Scan for the cell matching the given text and deliver its [x, y] coordinate at center. 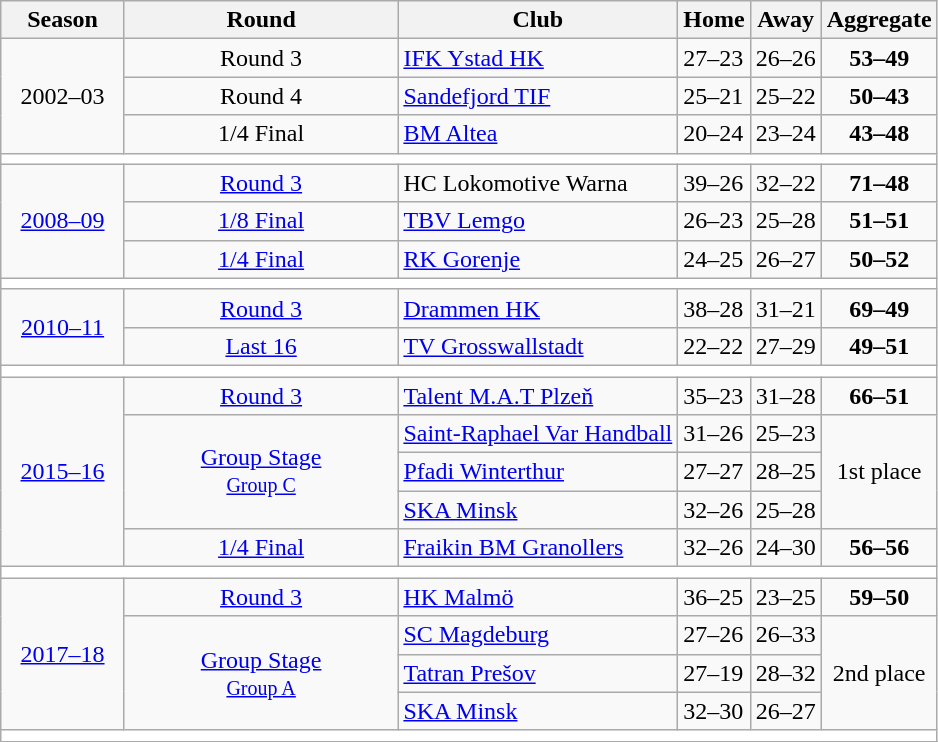
Group StageGroup C [261, 472]
Away [786, 20]
Sandefjord TIF [538, 96]
Saint-Raphael Var Handball [538, 434]
2017–18 [63, 654]
RK Gorenje [538, 259]
HK Malmö [538, 597]
24–25 [714, 259]
22–22 [714, 346]
66–51 [879, 395]
32–30 [714, 711]
BM Altea [538, 134]
38–28 [714, 308]
TV Grosswallstadt [538, 346]
43–48 [879, 134]
Tatran Prešov [538, 673]
51–51 [879, 221]
25–23 [786, 434]
28–32 [786, 673]
50–52 [879, 259]
Talent M.A.T Plzeň [538, 395]
Fraikin BM Granollers [538, 548]
2002–03 [63, 96]
23–24 [786, 134]
35–23 [714, 395]
TBV Lemgo [538, 221]
25–22 [786, 96]
1/8 Final [261, 221]
31–28 [786, 395]
71–48 [879, 183]
27–29 [786, 346]
2008–09 [63, 221]
Group StageGroup A [261, 673]
Pfadi Winterthur [538, 472]
32–22 [786, 183]
2015–16 [63, 471]
Round [261, 20]
2010–11 [63, 327]
Last 16 [261, 346]
Club [538, 20]
56–56 [879, 548]
39–26 [714, 183]
24–30 [786, 548]
28–25 [786, 472]
Round 4 [261, 96]
26–26 [786, 58]
69–49 [879, 308]
26–23 [714, 221]
2nd place [879, 673]
HC Lokomotive Warna [538, 183]
20–24 [714, 134]
27–23 [714, 58]
31–21 [786, 308]
49–51 [879, 346]
23–25 [786, 597]
27–26 [714, 635]
Home [714, 20]
26–33 [786, 635]
31–26 [714, 434]
27–19 [714, 673]
Drammen HK [538, 308]
59–50 [879, 597]
27–27 [714, 472]
IFK Ystad HK [538, 58]
Aggregate [879, 20]
50–43 [879, 96]
36–25 [714, 597]
Season [63, 20]
25–21 [714, 96]
53–49 [879, 58]
SC Magdeburg [538, 635]
1st place [879, 472]
